For the text-containing cell, return its midpoint in (x, y) coordinate format. 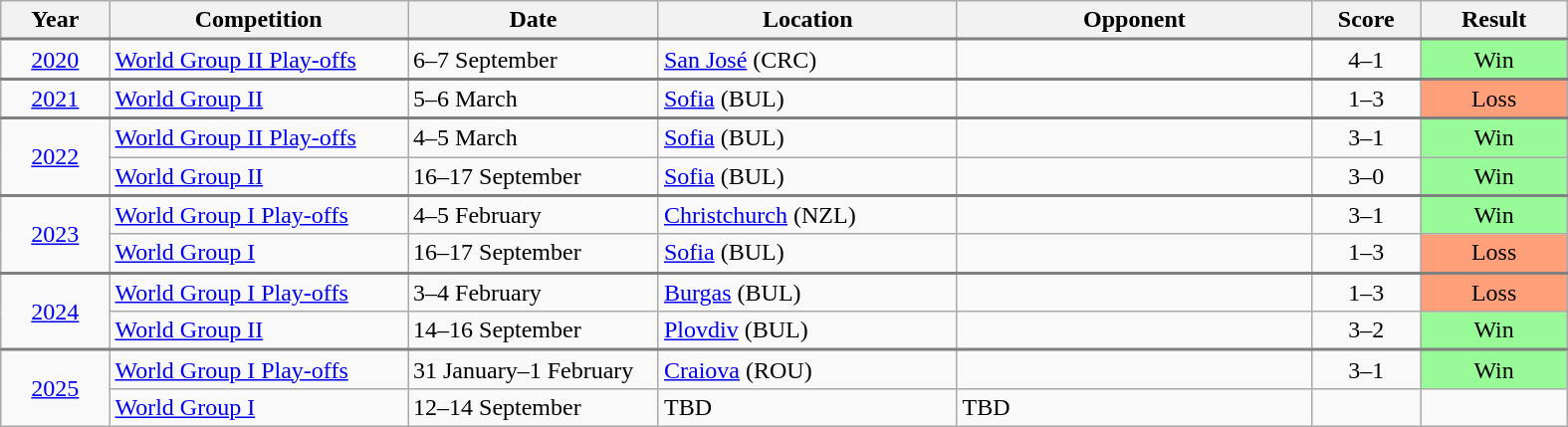
4–1 (1366, 60)
2022 (56, 157)
6–7 September (534, 60)
3–4 February (534, 293)
31 January–1 February (534, 370)
4–5 March (534, 137)
Craiova (ROU) (807, 370)
Year (56, 20)
2023 (56, 234)
4–5 February (534, 215)
3–0 (1366, 177)
Burgas (BUL) (807, 293)
Result (1493, 20)
2021 (56, 99)
Christchurch (NZL) (807, 215)
2025 (56, 388)
Plovdiv (BUL) (807, 330)
14–16 September (534, 330)
Date (534, 20)
5–6 March (534, 99)
2024 (56, 312)
12–14 September (534, 407)
Location (807, 20)
Opponent (1135, 20)
San José (CRC) (807, 60)
Score (1366, 20)
Competition (259, 20)
3–2 (1366, 330)
2020 (56, 60)
